Extract the (x, y) coordinate from the center of the cell holding the provided text.  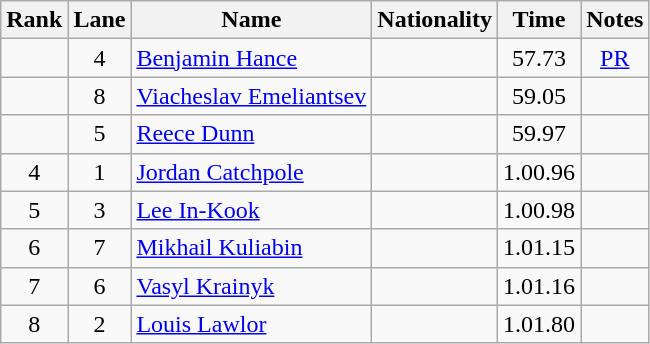
Vasyl Krainyk (252, 286)
57.73 (540, 58)
1.01.16 (540, 286)
Louis Lawlor (252, 324)
2 (100, 324)
1.01.80 (540, 324)
Mikhail Kuliabin (252, 248)
59.97 (540, 134)
59.05 (540, 96)
Reece Dunn (252, 134)
PR (615, 58)
Name (252, 20)
1 (100, 172)
Time (540, 20)
Jordan Catchpole (252, 172)
1.01.15 (540, 248)
1.00.98 (540, 210)
1.00.96 (540, 172)
Rank (34, 20)
Nationality (435, 20)
Viacheslav Emeliantsev (252, 96)
Lane (100, 20)
Notes (615, 20)
3 (100, 210)
Lee In-Kook (252, 210)
Benjamin Hance (252, 58)
